Locate the cell with the specified text and output its (X, Y) center coordinate. 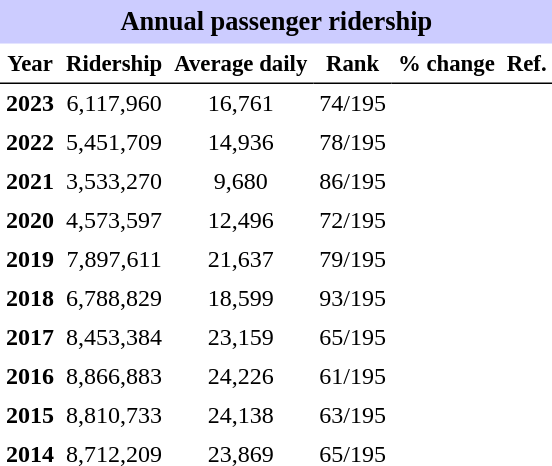
12,496 (240, 220)
23,159 (240, 338)
93/195 (352, 298)
7,897,611 (114, 260)
72/195 (352, 220)
2023 (30, 104)
14,936 (240, 142)
% change (446, 64)
21,637 (240, 260)
Average daily (240, 64)
79/195 (352, 260)
61/195 (352, 376)
2016 (30, 376)
6,117,960 (114, 104)
2017 (30, 338)
63/195 (352, 416)
6,788,829 (114, 298)
2015 (30, 416)
2020 (30, 220)
2019 (30, 260)
24,226 (240, 376)
2022 (30, 142)
Year (30, 64)
Ridership (114, 64)
74/195 (352, 104)
8,810,733 (114, 416)
78/195 (352, 142)
4,573,597 (114, 220)
9,680 (240, 182)
3,533,270 (114, 182)
2018 (30, 298)
Rank (352, 64)
2021 (30, 182)
8,866,883 (114, 376)
65/195 (352, 338)
18,599 (240, 298)
5,451,709 (114, 142)
24,138 (240, 416)
8,453,384 (114, 338)
16,761 (240, 104)
86/195 (352, 182)
